Determine the [x, y] coordinate at the center of the cell enclosing the given text.  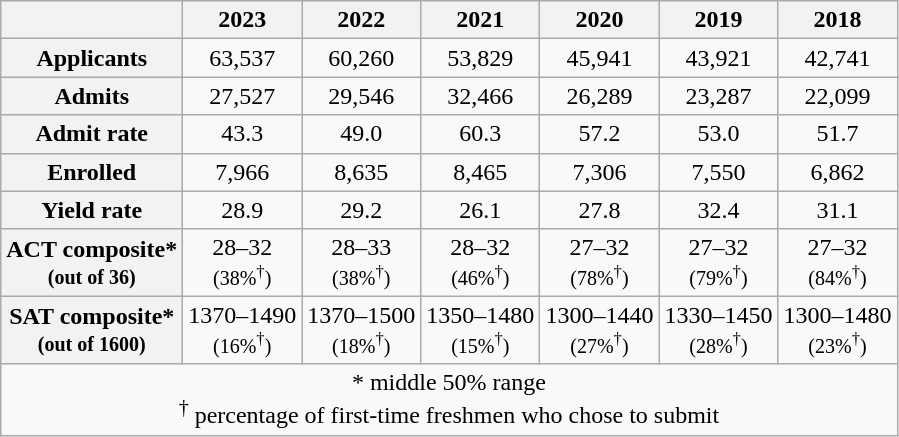
2023 [242, 20]
2022 [362, 20]
57.2 [600, 134]
27–32(79%†) [718, 262]
42,741 [838, 58]
1330–1450(28%†) [718, 330]
63,537 [242, 58]
7,306 [600, 172]
SAT composite*(out of 1600) [92, 330]
60,260 [362, 58]
2020 [600, 20]
43.3 [242, 134]
32.4 [718, 210]
Admits [92, 96]
1370–1500(18%†) [362, 330]
28–32(38%†) [242, 262]
53,829 [480, 58]
32,466 [480, 96]
31.1 [838, 210]
7,966 [242, 172]
Admit rate [92, 134]
23,287 [718, 96]
Enrolled [92, 172]
53.0 [718, 134]
Applicants [92, 58]
7,550 [718, 172]
2018 [838, 20]
6,862 [838, 172]
8,635 [362, 172]
1370–1490(16%†) [242, 330]
2019 [718, 20]
26.1 [480, 210]
29.2 [362, 210]
1300–1480(23%†) [838, 330]
1300–1440(27%†) [600, 330]
22,099 [838, 96]
* middle 50% range † percentage of first-time freshmen who chose to submit [449, 400]
27.8 [600, 210]
43,921 [718, 58]
26,289 [600, 96]
27,527 [242, 96]
51.7 [838, 134]
28.9 [242, 210]
60.3 [480, 134]
Yield rate [92, 210]
28–33(38%†) [362, 262]
27–32(84%†) [838, 262]
2021 [480, 20]
27–32(78%†) [600, 262]
ACT composite*(out of 36) [92, 262]
1350–1480(15%†) [480, 330]
28–32(46%†) [480, 262]
49.0 [362, 134]
29,546 [362, 96]
45,941 [600, 58]
8,465 [480, 172]
